Scan for the cell matching the given text and deliver its [x, y] coordinate at center. 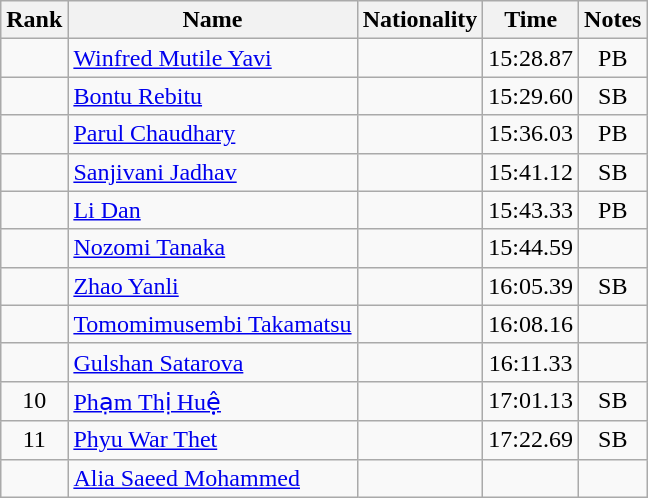
Alia Saeed Mohammed [212, 478]
Sanjivani Jadhav [212, 172]
15:43.33 [531, 210]
Nozomi Tanaka [212, 248]
16:05.39 [531, 286]
15:41.12 [531, 172]
15:44.59 [531, 248]
Time [531, 20]
11 [34, 440]
16:08.16 [531, 324]
17:22.69 [531, 440]
Name [212, 20]
Notes [613, 20]
Nationality [420, 20]
Gulshan Satarova [212, 362]
15:36.03 [531, 134]
Tomomimusembi Takamatsu [212, 324]
16:11.33 [531, 362]
Li Dan [212, 210]
Winfred Mutile Yavi [212, 58]
17:01.13 [531, 401]
Rank [34, 20]
15:29.60 [531, 96]
15:28.87 [531, 58]
Phyu War Thet [212, 440]
10 [34, 401]
Parul Chaudhary [212, 134]
Phạm Thị Huệ [212, 401]
Bontu Rebitu [212, 96]
Zhao Yanli [212, 286]
